Return [X, Y] of the center of cell containing provided text 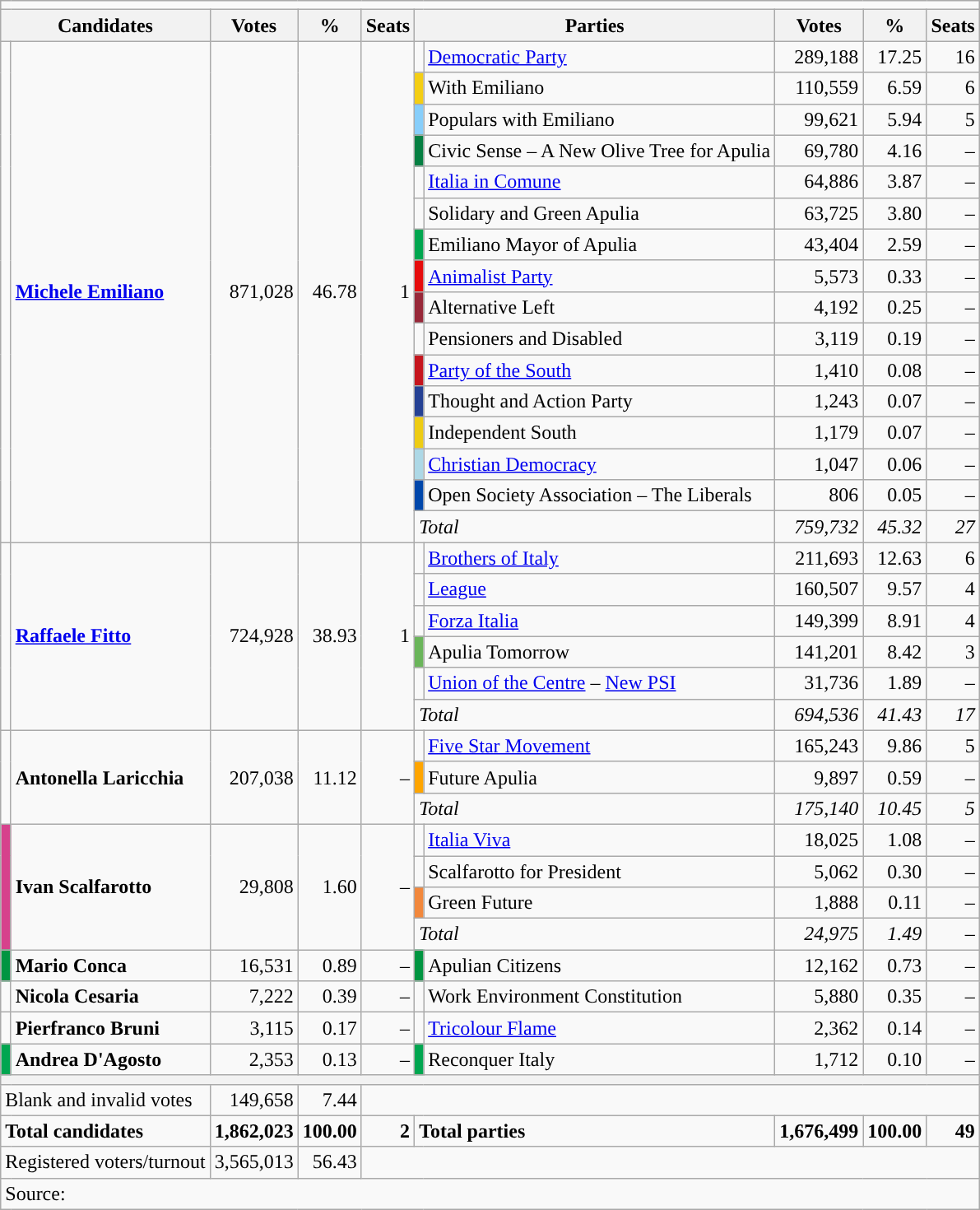
2.59 [895, 244]
Raffaele Fitto [110, 636]
7,222 [253, 997]
Antonella Laricchia [110, 777]
724,928 [253, 636]
0.13 [329, 1059]
1.08 [895, 840]
18,025 [820, 840]
Apulian Citizens [599, 966]
99,621 [820, 119]
Parties [595, 26]
17.25 [895, 57]
2,362 [820, 1028]
11.12 [329, 777]
Populars with Emiliano [599, 119]
24,975 [820, 934]
0.59 [895, 777]
289,188 [820, 57]
Mario Conca [110, 966]
Future Apulia [599, 777]
3,565,013 [253, 1162]
165,243 [820, 746]
1,179 [820, 433]
Scalfarotto for President [599, 872]
29,808 [253, 887]
Civic Sense – A New Olive Tree for Apulia [599, 151]
0.39 [329, 997]
0.10 [895, 1059]
41.43 [895, 714]
Christian Democracy [599, 464]
0.33 [895, 276]
Forza Italia [599, 621]
6.59 [895, 88]
9,897 [820, 777]
149,399 [820, 621]
Pensioners and Disabled [599, 338]
Italia in Comune [599, 182]
With Emiliano [599, 88]
0.17 [329, 1028]
Party of the South [599, 370]
16,531 [253, 966]
3 [953, 652]
0.89 [329, 966]
64,886 [820, 182]
1.60 [329, 887]
Apulia Tomorrow [599, 652]
63,725 [820, 213]
1,712 [820, 1059]
Work Environment Constitution [599, 997]
7.44 [329, 1100]
38.93 [329, 636]
207,038 [253, 777]
9.57 [895, 589]
141,201 [820, 652]
8.91 [895, 621]
175,140 [820, 808]
Nicola Cesaria [110, 997]
1,888 [820, 903]
16 [953, 57]
806 [820, 496]
49 [953, 1131]
Source: [490, 1194]
8.42 [895, 652]
9.86 [895, 746]
759,732 [820, 527]
Blank and invalid votes [105, 1100]
0.11 [895, 903]
3.87 [895, 182]
27 [953, 527]
Brothers of Italy [599, 558]
Independent South [599, 433]
3,119 [820, 338]
0.73 [895, 966]
1,862,023 [253, 1131]
69,780 [820, 151]
Thought and Action Party [599, 402]
Reconquer Italy [599, 1059]
1,243 [820, 402]
Total parties [595, 1131]
2,353 [253, 1059]
Tricolour Flame [599, 1028]
Michele Emiliano [110, 291]
Five Star Movement [599, 746]
5,880 [820, 997]
12.63 [895, 558]
43,404 [820, 244]
0.14 [895, 1028]
Emiliano Mayor of Apulia [599, 244]
Candidates [105, 26]
3,115 [253, 1028]
3.80 [895, 213]
31,736 [820, 683]
56.43 [329, 1162]
0.05 [895, 496]
Andrea D'Agosto [110, 1059]
Democratic Party [599, 57]
4,192 [820, 307]
149,658 [253, 1100]
5,062 [820, 872]
Ivan Scalfarotto [110, 887]
Italia Viva [599, 840]
Pierfranco Bruni [110, 1028]
160,507 [820, 589]
Union of the Centre – New PSI [599, 683]
1,676,499 [820, 1131]
Registered voters/turnout [105, 1162]
2 [388, 1131]
12,162 [820, 966]
Animalist Party [599, 276]
694,536 [820, 714]
46.78 [329, 291]
Solidary and Green Apulia [599, 213]
0.19 [895, 338]
5.94 [895, 119]
45.32 [895, 527]
League [599, 589]
211,693 [820, 558]
5,573 [820, 276]
Alternative Left [599, 307]
0.06 [895, 464]
0.25 [895, 307]
4.16 [895, 151]
1.49 [895, 934]
Total candidates [105, 1131]
Open Society Association – The Liberals [599, 496]
0.08 [895, 370]
Green Future [599, 903]
0.35 [895, 997]
1.89 [895, 683]
17 [953, 714]
1,410 [820, 370]
1,047 [820, 464]
10.45 [895, 808]
871,028 [253, 291]
110,559 [820, 88]
0.30 [895, 872]
